Search for the cell housing the specified text and yield its (X, Y) center coordinate. 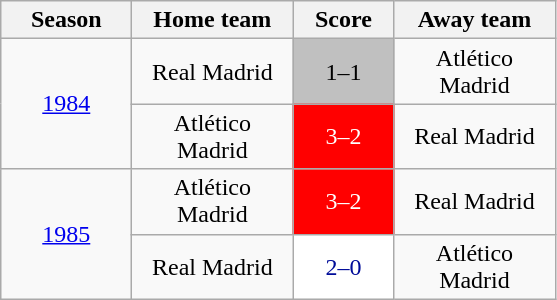
1–1 (344, 72)
1984 (66, 104)
Season (66, 20)
Score (344, 20)
Home team (212, 20)
2–0 (344, 266)
1985 (66, 234)
Away team (474, 20)
